Pinpoint the cell where the given text exists, returning its (x, y) midpoint coordinate. 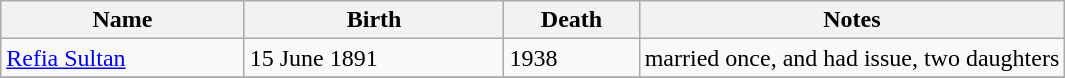
Death (572, 20)
married once, and had issue, two daughters (852, 58)
Refia Sultan (122, 58)
Notes (852, 20)
1938 (572, 58)
Name (122, 20)
15 June 1891 (374, 58)
Birth (374, 20)
